Extract the [X, Y] coordinate from the center of the cell holding the provided text.  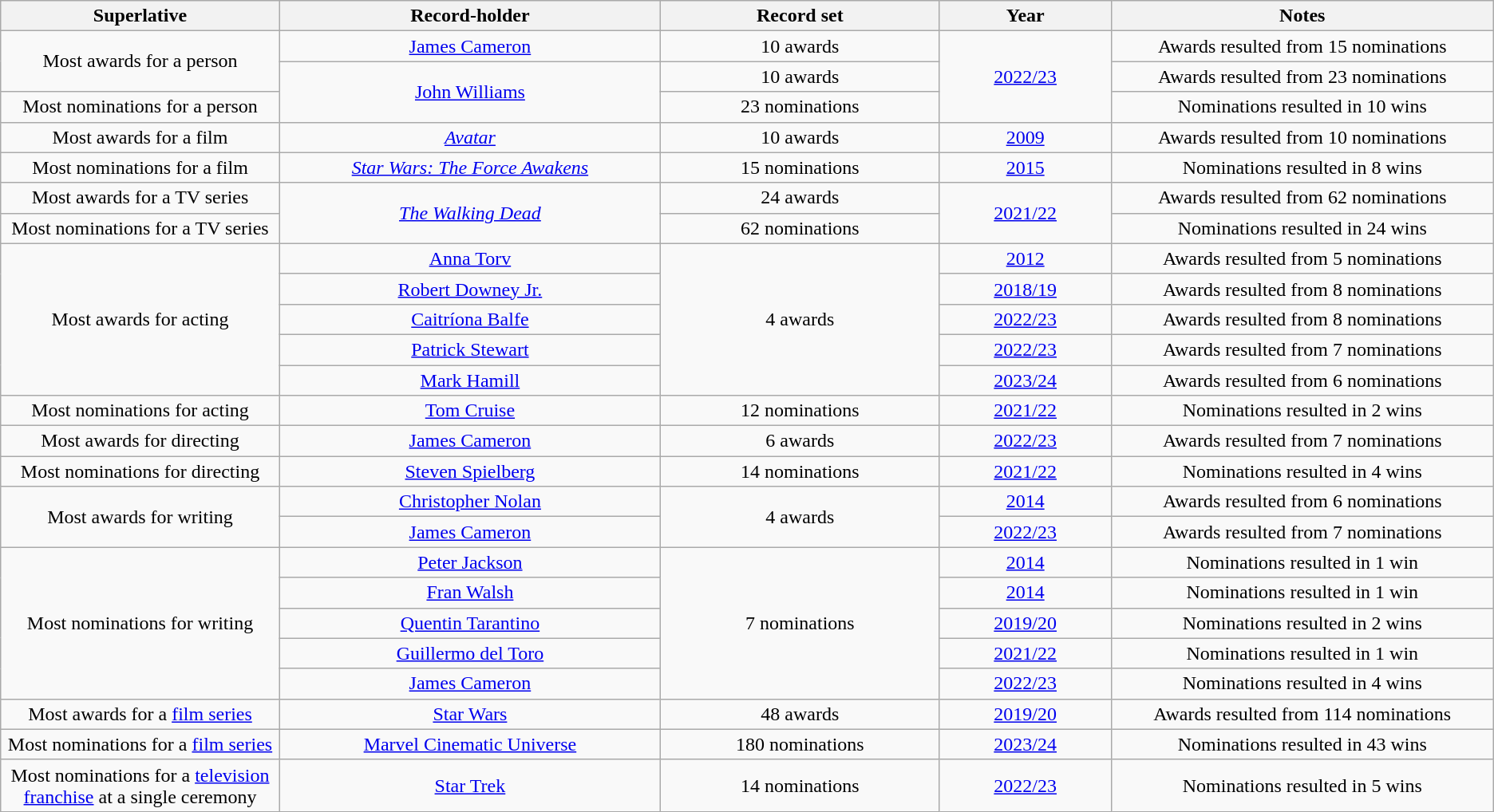
Robert Downey Jr. [469, 289]
Year [1025, 16]
Star Trek [469, 785]
180 nominations [800, 744]
The Walking Dead [469, 213]
2009 [1025, 137]
Most awards for acting [140, 319]
Awards resulted from 23 nominations [1302, 77]
Nominations resulted in 8 wins [1302, 168]
Most awards for writing [140, 517]
Most nominations for directing [140, 471]
Peter Jackson [469, 562]
Guillermo del Toro [469, 653]
Christopher Nolan [469, 502]
62 nominations [800, 228]
24 awards [800, 198]
Nominations resulted in 5 wins [1302, 785]
Awards resulted from 5 nominations [1302, 258]
Nominations resulted in 43 wins [1302, 744]
15 nominations [800, 168]
Record set [800, 16]
6 awards [800, 441]
Awards resulted from 10 nominations [1302, 137]
Star Wars [469, 714]
Most awards for a film series [140, 714]
Record-holder [469, 16]
John Williams [469, 92]
12 nominations [800, 411]
Most awards for a person [140, 61]
Tom Cruise [469, 411]
Quentin Tarantino [469, 623]
Nominations resulted in 10 wins [1302, 107]
48 awards [800, 714]
Most nominations for a film series [140, 744]
Most nominations for a film [140, 168]
Avatar [469, 137]
Most awards for a TV series [140, 198]
2015 [1025, 168]
Caitríona Balfe [469, 319]
Star Wars: The Force Awakens [469, 168]
Mark Hamill [469, 380]
Steven Spielberg [469, 471]
Patrick Stewart [469, 349]
2012 [1025, 258]
2018/19 [1025, 289]
Fran Walsh [469, 593]
Superlative [140, 16]
Most nominations for acting [140, 411]
Awards resulted from 15 nominations [1302, 46]
Most awards for directing [140, 441]
Most nominations for a person [140, 107]
Most awards for a film [140, 137]
Notes [1302, 16]
7 nominations [800, 623]
Awards resulted from 62 nominations [1302, 198]
Awards resulted from 114 nominations [1302, 714]
23 nominations [800, 107]
Most nominations for a TV series [140, 228]
Most nominations for a television franchise at a single ceremony [140, 785]
Most nominations for writing [140, 623]
Marvel Cinematic Universe [469, 744]
Anna Torv [469, 258]
Nominations resulted in 24 wins [1302, 228]
